Provide the [x, y] coordinate of the cell's center where the given text is located.  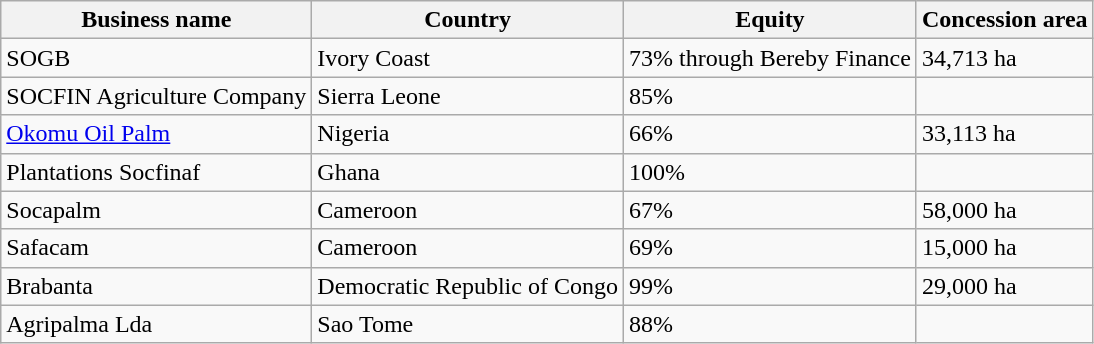
33,113 ha [1004, 134]
29,000 ha [1004, 286]
Nigeria [468, 134]
Concession area [1004, 20]
Ghana [468, 172]
Plantations Socfinaf [156, 172]
67% [770, 210]
99% [770, 286]
SOGB [156, 58]
Country [468, 20]
Brabanta [156, 286]
Ivory Coast [468, 58]
Democratic Republic of Congo [468, 286]
15,000 ha [1004, 248]
Okomu Oil Palm [156, 134]
88% [770, 324]
SOCFIN Agriculture Company [156, 96]
73% through Bereby Finance [770, 58]
Sao Tome [468, 324]
100% [770, 172]
Safacam [156, 248]
58,000 ha [1004, 210]
Socapalm [156, 210]
34,713 ha [1004, 58]
85% [770, 96]
69% [770, 248]
Business name [156, 20]
Sierra Leone [468, 96]
Agripalma Lda [156, 324]
66% [770, 134]
Equity [770, 20]
